Locate the cell with the specified text and output its (X, Y) center coordinate. 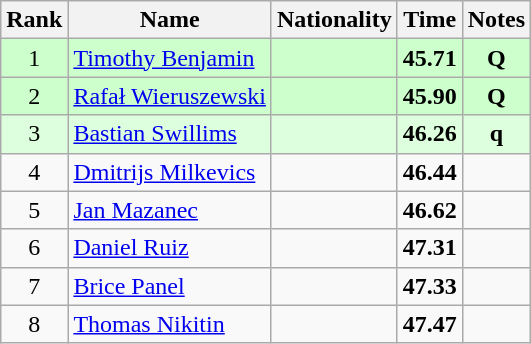
Rafał Wieruszewski (170, 96)
7 (34, 286)
46.44 (430, 172)
Thomas Nikitin (170, 324)
8 (34, 324)
47.33 (430, 286)
45.90 (430, 96)
Brice Panel (170, 286)
46.62 (430, 210)
Rank (34, 20)
3 (34, 134)
Time (430, 20)
6 (34, 248)
45.71 (430, 58)
1 (34, 58)
47.47 (430, 324)
47.31 (430, 248)
5 (34, 210)
46.26 (430, 134)
Daniel Ruiz (170, 248)
4 (34, 172)
2 (34, 96)
Jan Mazanec (170, 210)
Bastian Swillims (170, 134)
Nationality (334, 20)
Notes (496, 20)
q (496, 134)
Timothy Benjamin (170, 58)
Name (170, 20)
Dmitrijs Milkevics (170, 172)
